Identify which cell holds the provided text, then report its [X, Y] central coordinate. 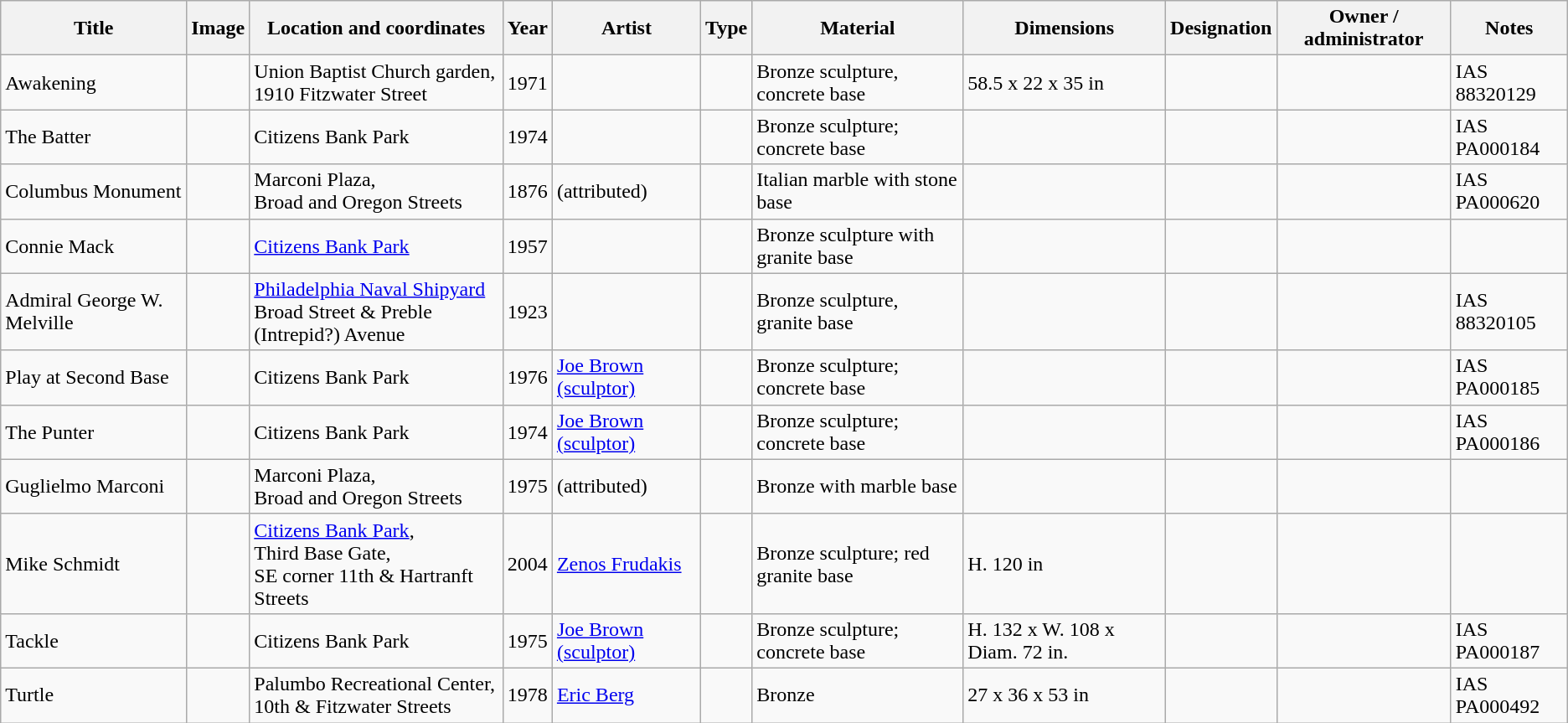
Guglielmo Marconi [94, 486]
IAS PA000185 [1509, 377]
Designation [1221, 28]
The Batter [94, 137]
Awakening [94, 82]
Admiral George W. Melville [94, 312]
Notes [1509, 28]
Turtle [94, 695]
Palumbo Recreational Center,10th & Fitzwater Streets [377, 695]
Union Baptist Church garden,1910 Fitzwater Street [377, 82]
Year [528, 28]
IAS PA000492 [1509, 695]
IAS PA000620 [1509, 191]
58.5 x 22 x 35 in [1065, 82]
Material [858, 28]
Type [725, 28]
Connie Mack [94, 246]
Bronze sculpture, granite base [858, 312]
Bronze with marble base [858, 486]
Location and coordinates [377, 28]
Philadelphia Naval ShipyardBroad Street & Preble (Intrepid?) Avenue [377, 312]
Title [94, 28]
Bronze sculpture; red granite base [858, 563]
1978 [528, 695]
Citizens Bank Park,Third Base Gate,SE corner 11th & Hartranft Streets [377, 563]
The Punter [94, 432]
Mike Schmidt [94, 563]
H. 132 x W. 108 x Diam. 72 in. [1065, 640]
Columbus Monument [94, 191]
IAS PA000184 [1509, 137]
IAS 88320129 [1509, 82]
27 x 36 x 53 in [1065, 695]
Bronze [858, 695]
Tackle [94, 640]
Zenos Frudakis [627, 563]
1923 [528, 312]
Owner / administrator [1364, 28]
Dimensions [1065, 28]
IAS PA000186 [1509, 432]
Image [218, 28]
Eric Berg [627, 695]
1971 [528, 82]
IAS 88320105 [1509, 312]
2004 [528, 563]
Bronze sculpture with granite base [858, 246]
IAS PA000187 [1509, 640]
H. 120 in [1065, 563]
Play at Second Base [94, 377]
1957 [528, 246]
1976 [528, 377]
1876 [528, 191]
Bronze sculpture, concrete base [858, 82]
Artist [627, 28]
Italian marble with stone base [858, 191]
